Search for the cell housing the specified text and yield its (X, Y) center coordinate. 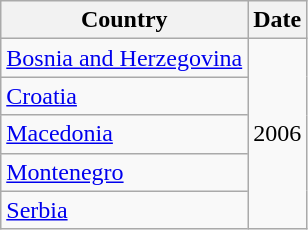
Montenegro (124, 172)
Country (124, 20)
2006 (278, 134)
Date (278, 20)
Serbia (124, 210)
Macedonia (124, 134)
Bosnia and Herzegovina (124, 58)
Croatia (124, 96)
